Find where the given text appears and provide that cell's center as [X, Y] coordinate. 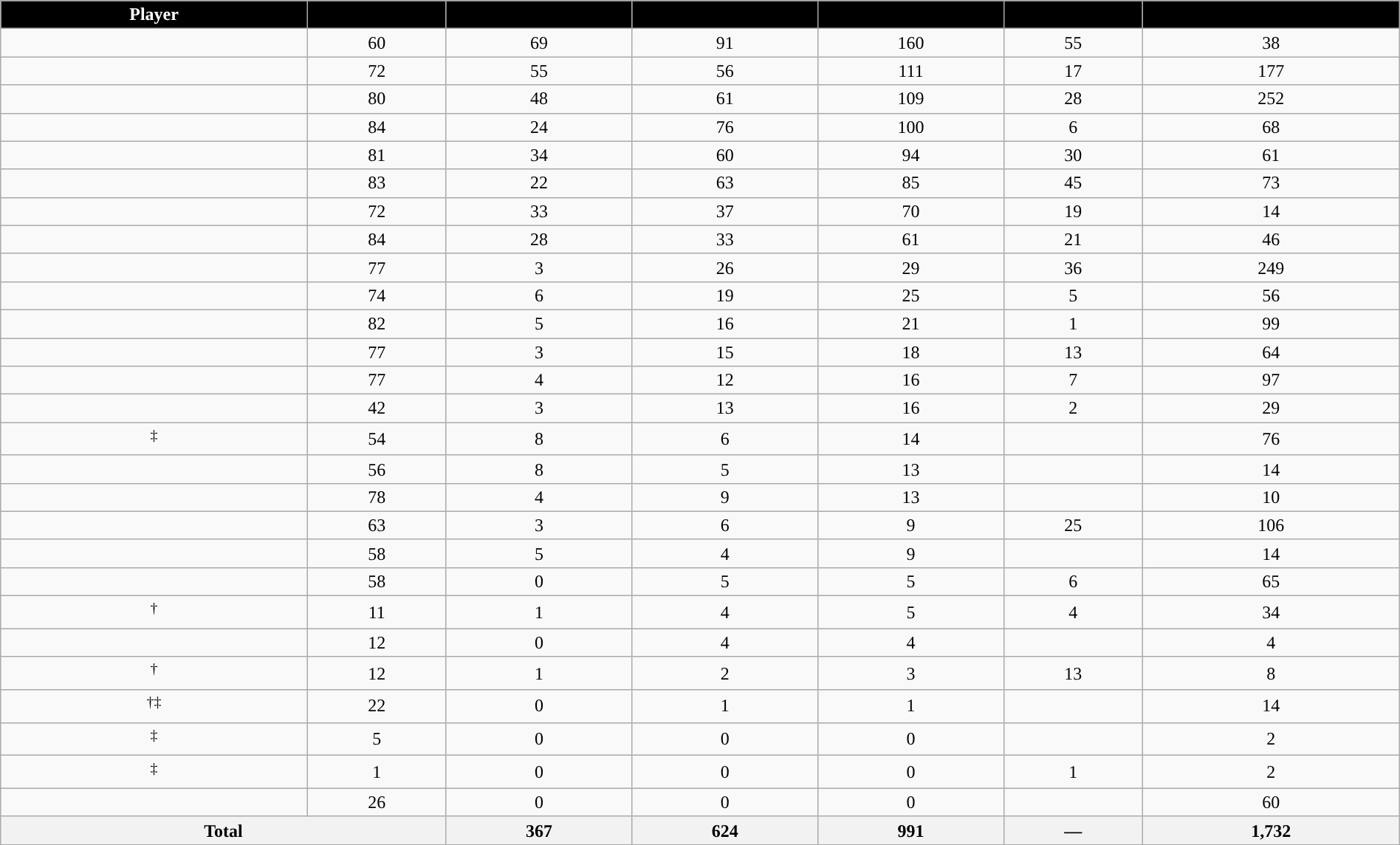
46 [1271, 239]
38 [1271, 43]
1,732 [1271, 830]
64 [1271, 352]
83 [377, 183]
74 [377, 295]
70 [911, 211]
37 [725, 211]
249 [1271, 267]
48 [539, 99]
45 [1073, 183]
177 [1271, 71]
7 [1073, 380]
15 [725, 352]
11 [377, 613]
— [1073, 830]
68 [1271, 127]
30 [1073, 155]
24 [539, 127]
85 [911, 183]
160 [911, 43]
91 [725, 43]
36 [1073, 267]
109 [911, 99]
65 [1271, 581]
73 [1271, 183]
991 [911, 830]
81 [377, 155]
97 [1271, 380]
18 [911, 352]
Player [154, 15]
17 [1073, 71]
367 [539, 830]
78 [377, 497]
82 [377, 324]
106 [1271, 525]
Total [223, 830]
100 [911, 127]
252 [1271, 99]
80 [377, 99]
†‡ [154, 706]
10 [1271, 497]
69 [539, 43]
111 [911, 71]
99 [1271, 324]
94 [911, 155]
42 [377, 408]
624 [725, 830]
54 [377, 439]
